Return the (X, Y) coordinate for the center point of the cell that contains the specified text.  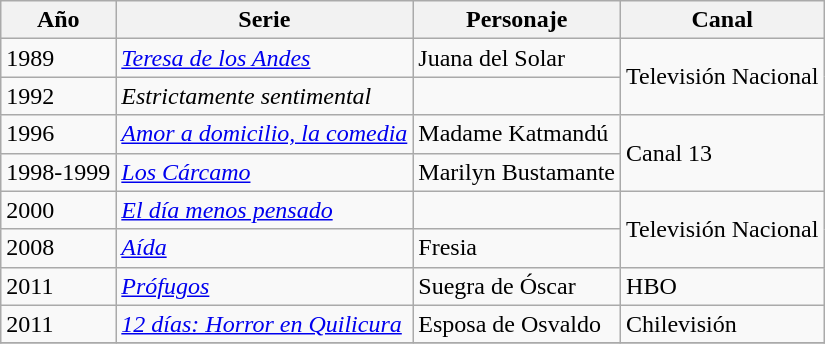
1996 (58, 134)
Teresa de los Andes (264, 58)
Esposa de Osvaldo (517, 324)
El día menos pensado (264, 210)
Madame Katmandú (517, 134)
Personaje (517, 20)
Juana del Solar (517, 58)
2000 (58, 210)
1989 (58, 58)
Aída (264, 248)
Prófugos (264, 286)
12 días: Horror en Quilicura (264, 324)
Los Cárcamo (264, 172)
Serie (264, 20)
Amor a domicilio, la comedia (264, 134)
Estrictamente sentimental (264, 96)
Fresia (517, 248)
Suegra de Óscar (517, 286)
Canal (722, 20)
Chilevisión (722, 324)
1992 (58, 96)
2008 (58, 248)
Marilyn Bustamante (517, 172)
HBO (722, 286)
Año (58, 20)
Canal 13 (722, 153)
1998-1999 (58, 172)
